Determine the (x, y) coordinate at the center of the cell enclosing the given text.  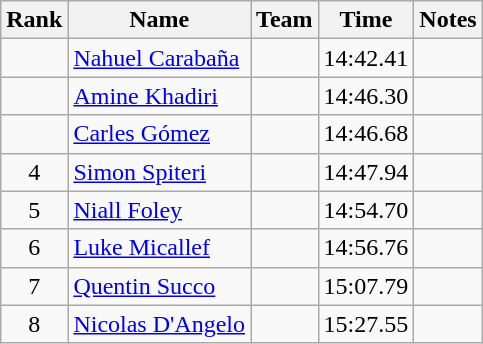
14:46.68 (366, 134)
5 (34, 210)
14:54.70 (366, 210)
Luke Micallef (160, 248)
14:46.30 (366, 96)
Time (366, 20)
14:56.76 (366, 248)
Carles Gómez (160, 134)
8 (34, 324)
6 (34, 248)
Niall Foley (160, 210)
4 (34, 172)
14:42.41 (366, 58)
Simon Spiteri (160, 172)
Team (285, 20)
Nicolas D'Angelo (160, 324)
Rank (34, 20)
15:27.55 (366, 324)
Notes (448, 20)
15:07.79 (366, 286)
7 (34, 286)
Quentin Succo (160, 286)
Nahuel Carabaña (160, 58)
Name (160, 20)
14:47.94 (366, 172)
Amine Khadiri (160, 96)
